Detect which cell encompasses the target text, then output its [x, y] center coordinate. 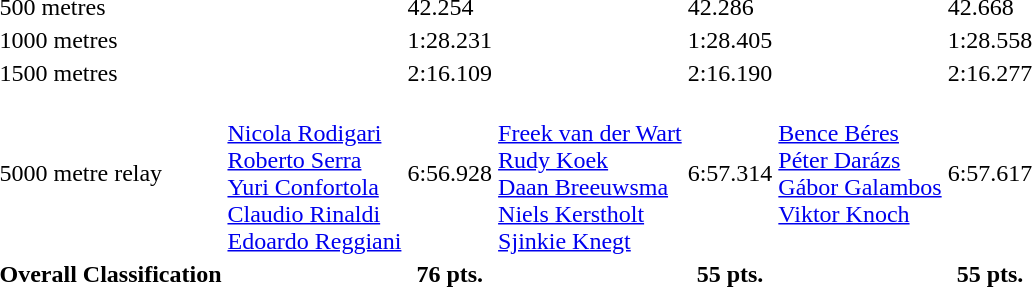
1:28.231 [450, 40]
2:16.109 [450, 73]
Freek van der WartRudy KoekDaan BreeuwsmaNiels KerstholtSjinkie Knegt [590, 174]
Nicola RodigariRoberto SerraYuri ConfortolaClaudio RinaldiEdoardo Reggiani [314, 174]
6:57.314 [730, 174]
1:28.405 [730, 40]
Bence BéresPéter DarázsGábor GalambosViktor Knoch [860, 174]
6:56.928 [450, 174]
2:16.190 [730, 73]
